Return [X, Y] of the center of cell containing provided text 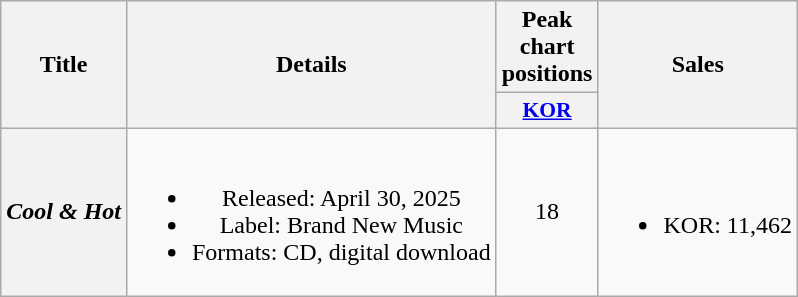
Peak chart positions [547, 47]
18 [547, 212]
KOR: 11,462 [698, 212]
Sales [698, 65]
Title [64, 65]
Released: April 30, 2025Label: Brand New MusicFormats: CD, digital download [311, 212]
Details [311, 65]
Cool & Hot [64, 212]
KOR [547, 111]
